Extract the (x, y) coordinate from the center of the cell holding the provided text.  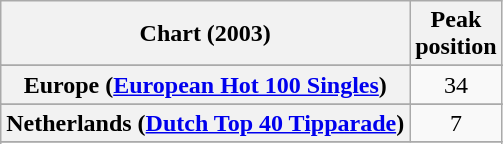
Europe (European Hot 100 Singles) (206, 85)
Chart (2003) (206, 34)
7 (456, 123)
Netherlands (Dutch Top 40 Tipparade) (206, 123)
Peakposition (456, 34)
34 (456, 85)
